Pinpoint the cell where the given text exists, returning its [X, Y] midpoint coordinate. 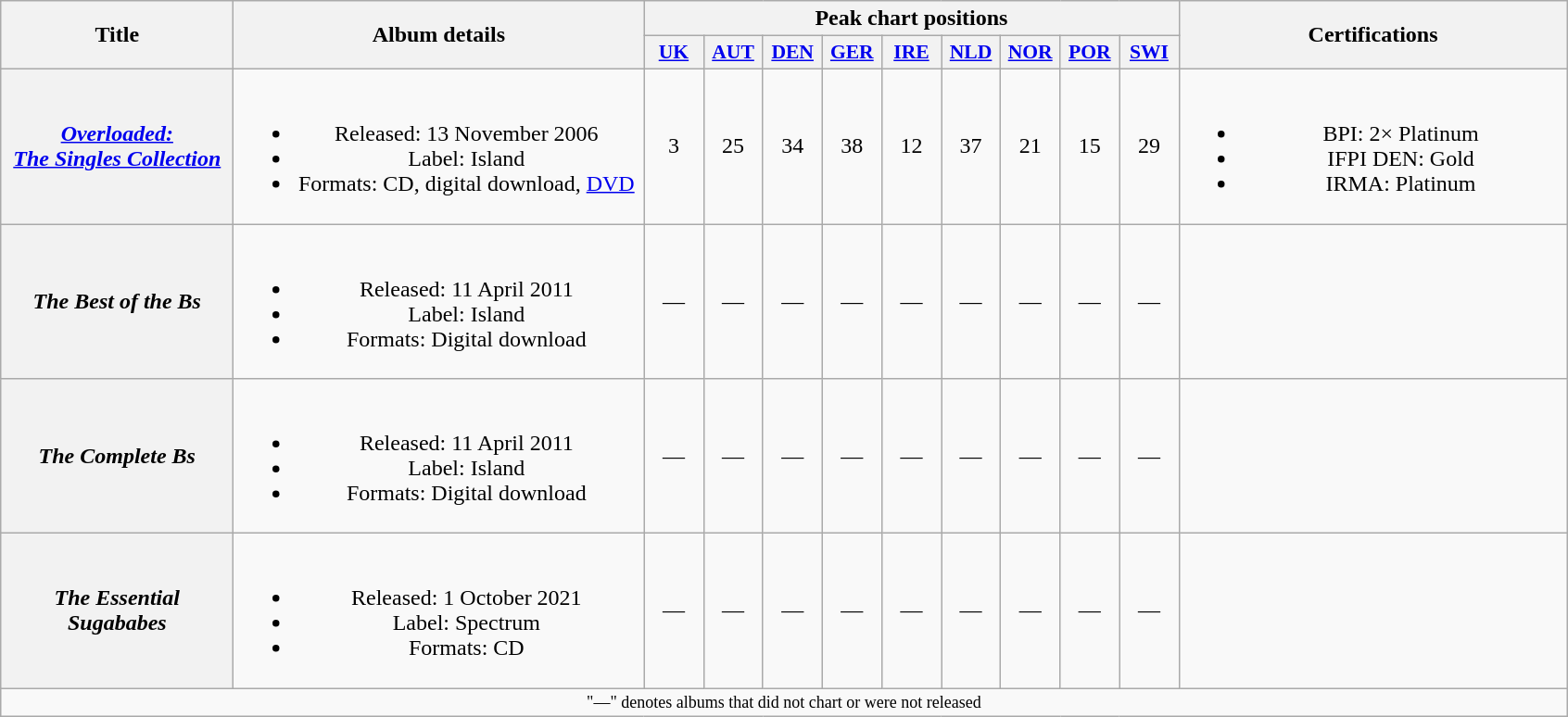
AUT [733, 53]
UK [674, 53]
29 [1149, 146]
Title [117, 35]
The Best of the Bs [117, 302]
Released: 1 October 2021Label: SpectrumFormats: CD [439, 611]
IRE [911, 53]
15 [1090, 146]
The Essential Sugababes [117, 611]
Overloaded:The Singles Collection [117, 146]
37 [971, 146]
Peak chart positions [912, 19]
BPI: 2× PlatinumIFPI DEN: GoldIRMA: Platinum [1373, 146]
GER [852, 53]
DEN [792, 53]
"—" denotes albums that did not chart or were not released [784, 702]
12 [911, 146]
Certifications [1373, 35]
Album details [439, 35]
Released: 13 November 2006Label: IslandFormats: CD, digital download, DVD [439, 146]
POR [1090, 53]
SWI [1149, 53]
21 [1031, 146]
25 [733, 146]
NOR [1031, 53]
34 [792, 146]
The Complete Bs [117, 456]
3 [674, 146]
NLD [971, 53]
38 [852, 146]
